Provide the [X, Y] coordinate of the cell's center where the given text is located.  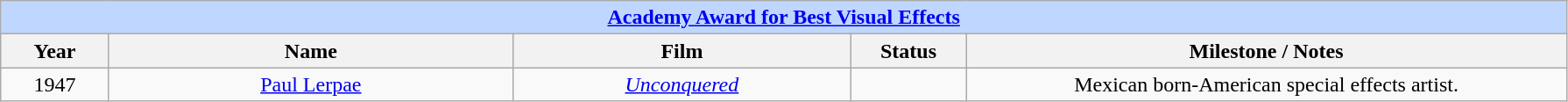
Mexican born-American special effects artist. [1266, 84]
Academy Award for Best Visual Effects [784, 18]
Milestone / Notes [1266, 51]
Film [682, 51]
Unconquered [682, 84]
Name [310, 51]
Paul Lerpae [310, 84]
Year [55, 51]
Status [908, 51]
1947 [55, 84]
